Extract the [X, Y] coordinate from the center of the cell holding the provided text.  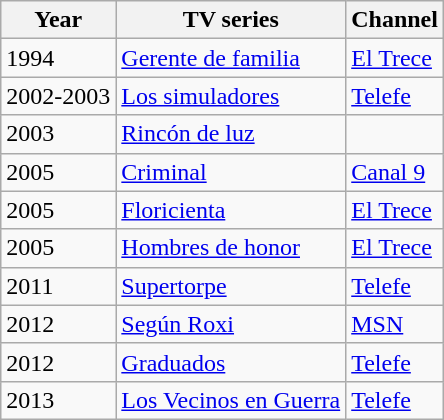
2002-2003 [58, 96]
TV series [231, 20]
Los simuladores [231, 96]
Criminal [231, 172]
Hombres de honor [231, 248]
2013 [58, 400]
Graduados [231, 362]
Channel [395, 20]
Floricienta [231, 210]
Canal 9 [395, 172]
Según Roxi [231, 324]
Year [58, 20]
1994 [58, 58]
Gerente de familia [231, 58]
Los Vecinos en Guerra [231, 400]
2003 [58, 134]
2011 [58, 286]
Supertorpe [231, 286]
Rincón de luz [231, 134]
MSN [395, 324]
